Output the [x, y] coordinate of the center of the cell containing the given text.  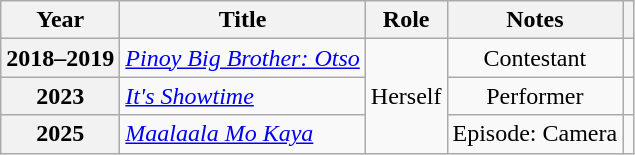
Notes [535, 20]
It's Showtime [242, 96]
Title [242, 20]
Pinoy Big Brother: Otso [242, 58]
Maalaala Mo Kaya [242, 134]
2018–2019 [60, 58]
Episode: Camera [535, 134]
2023 [60, 96]
Herself [406, 96]
Performer [535, 96]
Role [406, 20]
Year [60, 20]
Contestant [535, 58]
2025 [60, 134]
